Find where the given text appears and provide that cell's center as (x, y) coordinate. 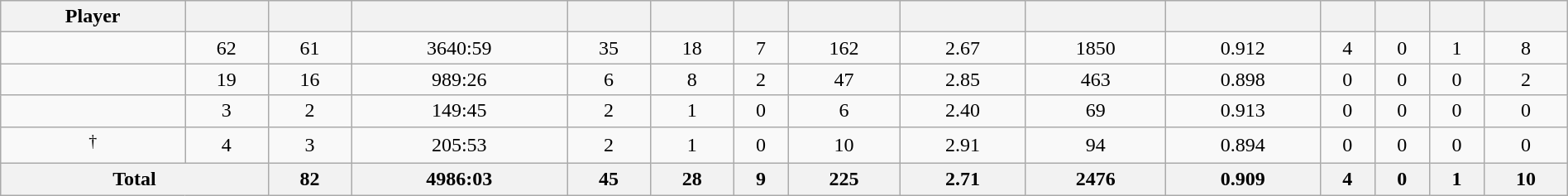
61 (309, 48)
0.898 (1244, 79)
62 (227, 48)
18 (691, 48)
0.912 (1244, 48)
2476 (1095, 179)
Player (93, 17)
225 (844, 179)
2.71 (963, 179)
2.85 (963, 79)
7 (761, 48)
0.909 (1244, 179)
47 (844, 79)
0.894 (1244, 146)
463 (1095, 79)
162 (844, 48)
989:26 (460, 79)
149:45 (460, 111)
† (93, 146)
82 (309, 179)
45 (609, 179)
0.913 (1244, 111)
28 (691, 179)
9 (761, 179)
35 (609, 48)
94 (1095, 146)
19 (227, 79)
1850 (1095, 48)
3640:59 (460, 48)
2.40 (963, 111)
4986:03 (460, 179)
2.91 (963, 146)
2.67 (963, 48)
16 (309, 79)
69 (1095, 111)
Total (134, 179)
205:53 (460, 146)
